Scan for the cell matching the given text and deliver its [X, Y] coordinate at center. 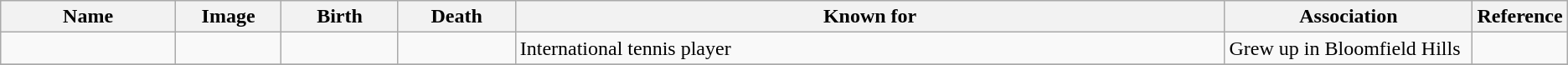
Association [1349, 17]
Known for [869, 17]
Birth [340, 17]
Name [89, 17]
Death [456, 17]
Image [228, 17]
Grew up in Bloomfield Hills [1349, 48]
Reference [1519, 17]
International tennis player [869, 48]
